Identify which cell holds the provided text, then report its (X, Y) central coordinate. 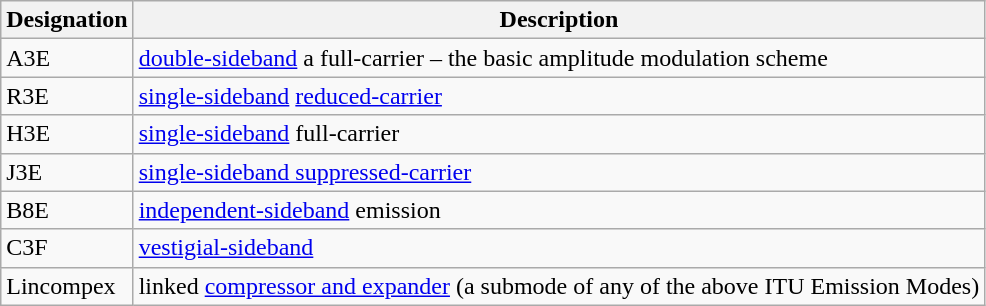
single-sideband full-carrier (559, 134)
Designation (67, 20)
J3E (67, 172)
B8E (67, 210)
double-sideband a full-carrier – the basic amplitude modulation scheme (559, 58)
Description (559, 20)
linked compressor and expander (a submode of any of the above ITU Emission Modes) (559, 286)
single-sideband suppressed-carrier (559, 172)
vestigial-sideband (559, 248)
single-sideband reduced-carrier (559, 96)
Lincompex (67, 286)
R3E (67, 96)
C3F (67, 248)
independent-sideband emission (559, 210)
A3E (67, 58)
H3E (67, 134)
